Pinpoint the cell where the given text exists, returning its (x, y) midpoint coordinate. 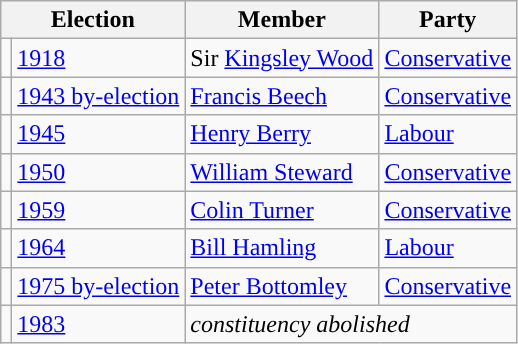
Colin Turner (282, 210)
1943 by-election (98, 96)
1983 (98, 324)
Peter Bottomley (282, 286)
Sir Kingsley Wood (282, 58)
William Steward (282, 172)
Bill Hamling (282, 248)
1918 (98, 58)
Henry Berry (282, 134)
1964 (98, 248)
1950 (98, 172)
Election (93, 20)
Francis Beech (282, 96)
Party (448, 20)
1959 (98, 210)
Member (282, 20)
1945 (98, 134)
1975 by-election (98, 286)
constituency abolished (351, 324)
